Locate the cell with the specified text and output its (X, Y) center coordinate. 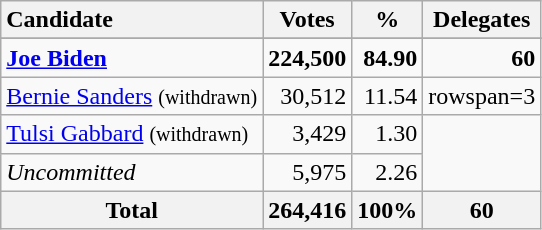
2.26 (388, 172)
1.30 (388, 134)
Votes (308, 20)
Delegates (482, 20)
Uncommitted (132, 172)
100% (388, 210)
5,975 (308, 172)
30,512 (308, 96)
224,500 (308, 58)
264,416 (308, 210)
Total (132, 210)
Tulsi Gabbard (withdrawn) (132, 134)
3,429 (308, 134)
84.90 (388, 58)
% (388, 20)
Candidate (132, 20)
11.54 (388, 96)
rowspan=3 (482, 96)
Joe Biden (132, 58)
Bernie Sanders (withdrawn) (132, 96)
